Return the (X, Y) coordinate for the center point of the cell that contains the specified text.  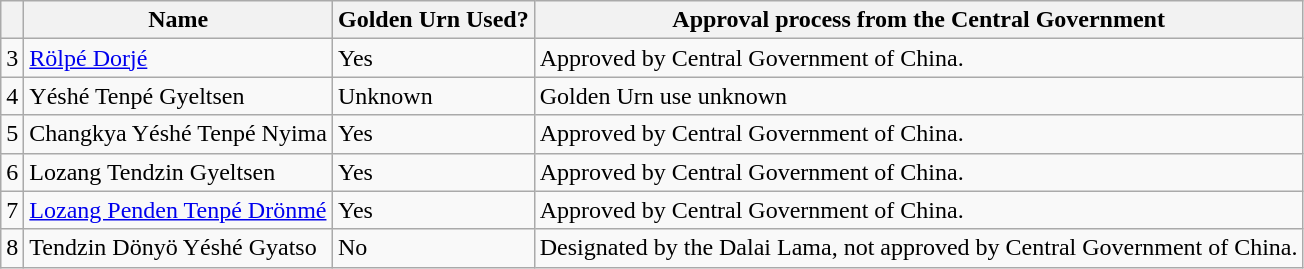
Rölpé Dorjé (178, 58)
Designated by the Dalai Lama, not approved by Central Government of China. (918, 248)
Tendzin Dönyö Yéshé Gyatso (178, 248)
7 (12, 210)
No (433, 248)
Unknown (433, 96)
Changkya Yéshé Tenpé Nyima (178, 134)
4 (12, 96)
Golden Urn use unknown (918, 96)
5 (12, 134)
6 (12, 172)
Approval process from the Central Government (918, 20)
Lozang Tendzin Gyeltsen (178, 172)
3 (12, 58)
Name (178, 20)
Lozang Penden Tenpé Drönmé (178, 210)
8 (12, 248)
Golden Urn Used? (433, 20)
Yéshé Tenpé Gyeltsen (178, 96)
